Detect which cell encompasses the target text, then output its (x, y) center coordinate. 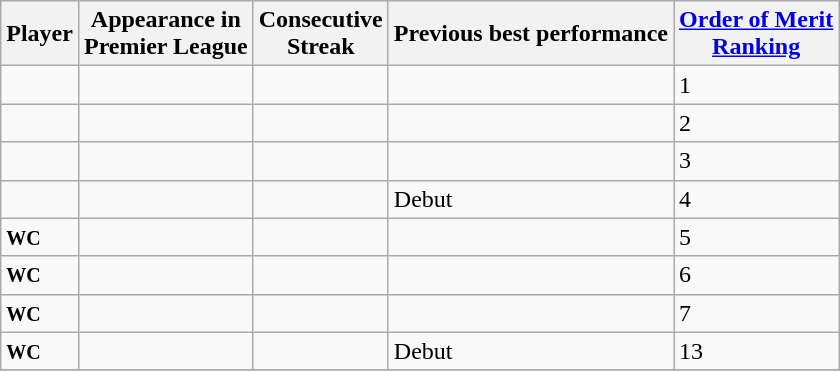
Order of MeritRanking (756, 34)
Appearance inPremier League (166, 34)
Previous best performance (530, 34)
2 (756, 123)
6 (756, 275)
4 (756, 199)
5 (756, 237)
1 (756, 85)
Player (40, 34)
7 (756, 313)
3 (756, 161)
ConsecutiveStreak (320, 34)
13 (756, 351)
